Pinpoint the cell where the given text exists, returning its [X, Y] midpoint coordinate. 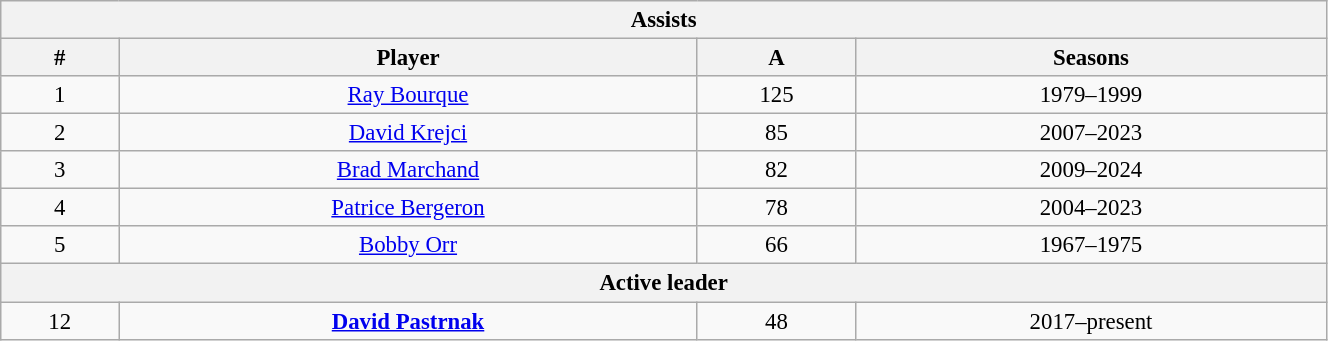
Player [408, 58]
1967–1975 [1092, 245]
2009–2024 [1092, 170]
3 [60, 170]
Assists [664, 20]
12 [60, 321]
David Pastrnak [408, 321]
Active leader [664, 283]
David Krejci [408, 133]
5 [60, 245]
48 [776, 321]
Seasons [1092, 58]
82 [776, 170]
2017–present [1092, 321]
A [776, 58]
125 [776, 95]
2004–2023 [1092, 208]
Bobby Orr [408, 245]
Brad Marchand [408, 170]
1979–1999 [1092, 95]
Ray Bourque [408, 95]
78 [776, 208]
85 [776, 133]
2 [60, 133]
4 [60, 208]
Patrice Bergeron [408, 208]
2007–2023 [1092, 133]
1 [60, 95]
66 [776, 245]
# [60, 58]
